Provide the (X, Y) coordinate of the cell's center where the given text is located.  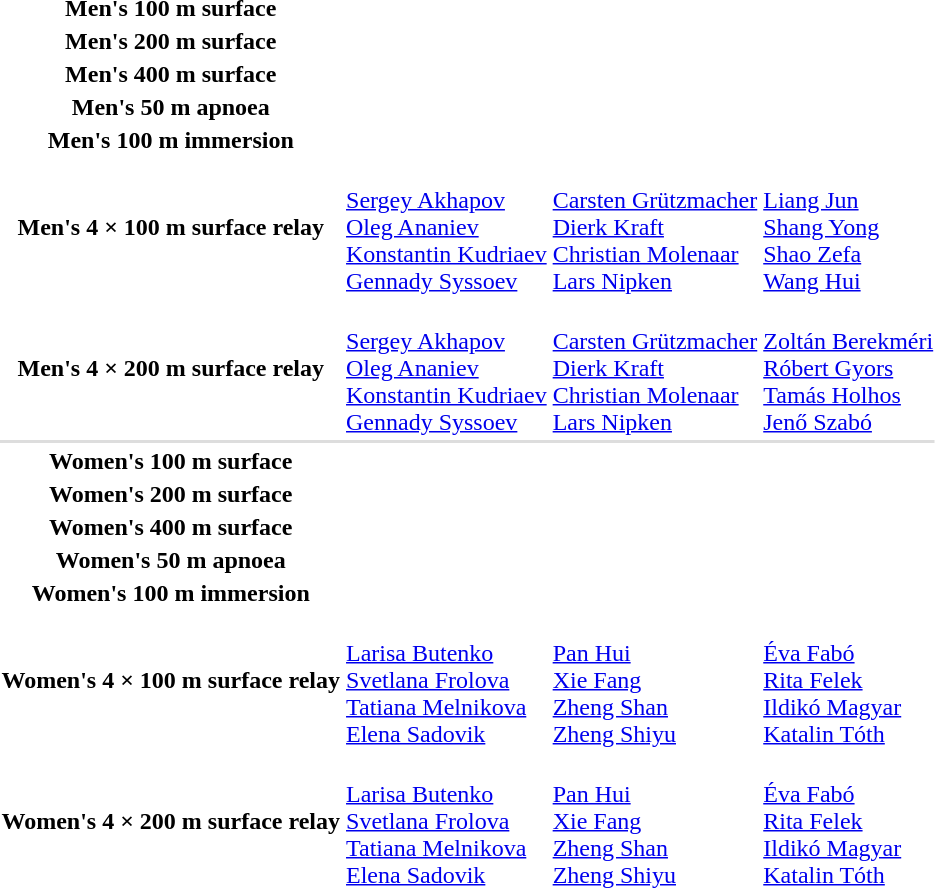
Larisa ButenkoSvetlana FrolovaTatiana MelnikovaElena Sadovik (447, 680)
Women's 4 × 100 m surface relay (171, 680)
Women's 100 m surface (171, 461)
Women's 100 m immersion (171, 593)
Pan HuiXie FangZheng ShanZheng Shiyu (655, 680)
Men's 4 × 200 m surface relay (171, 368)
Men's 200 m surface (171, 41)
Women's 400 m surface (171, 527)
Men's 100 m immersion (171, 140)
Women's 200 m surface (171, 494)
Éva FabóRita FelekIldikó MagyarKatalin Tóth (848, 680)
Zoltán BerekmériRóbert GyorsTamás HolhosJenő Szabó (848, 368)
Women's 50 m apnoea (171, 560)
Men's 400 m surface (171, 74)
Men's 4 × 100 m surface relay (171, 227)
Men's 50 m apnoea (171, 107)
Liang JunShang YongShao ZefaWang Hui (848, 227)
